Search for the cell housing the specified text and yield its (X, Y) center coordinate. 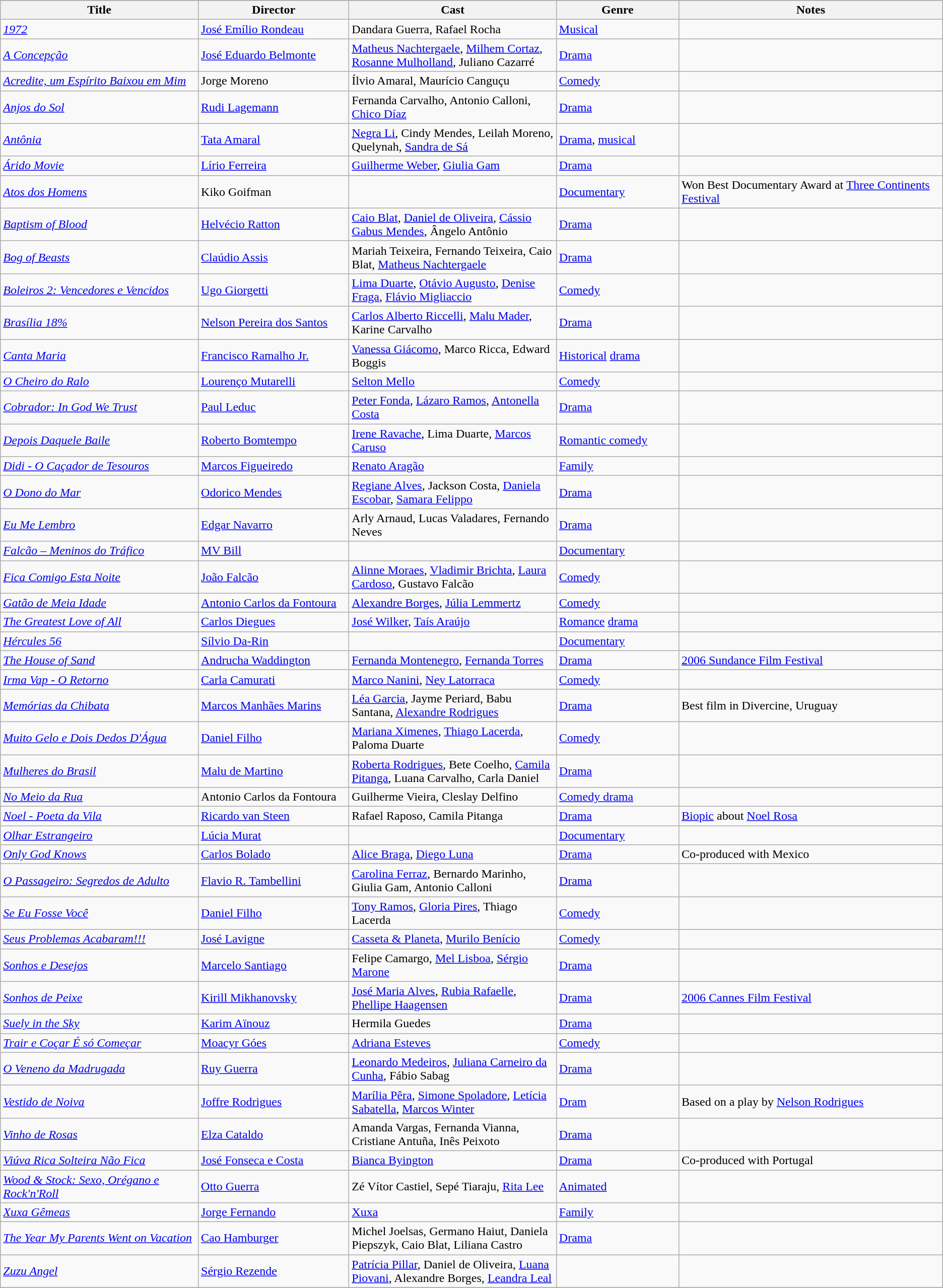
Ruy Guerra (274, 1068)
Sílvio Da-Rin (274, 641)
Adriana Esteves (452, 1043)
O Veneno da Madrugada (100, 1068)
Edgar Navarro (274, 525)
José Wilker, Taís Araújo (452, 622)
Flavio R. Tambellini (274, 880)
Marcelo Santiago (274, 965)
Vestido de Noiva (100, 1102)
Lourenço Mutarelli (274, 382)
Anjos do Sol (100, 107)
Carlos Diegues (274, 622)
Vanessa Giácomo, Marco Ricca, Edward Boggis (452, 355)
Brasília 18% (100, 322)
Mariana Ximenes, Thiago Lacerda, Paloma Duarte (452, 738)
Cast (452, 10)
Patrícia Pillar, Daniel de Oliveira, Luana Piovani, Alexandre Borges, Leandra Leal (452, 1271)
Marco Nanini, Ney Latorraca (452, 679)
Falcão – Meninos do Tráfico (100, 551)
Kirill Mikhanovsky (274, 998)
Elza Cataldo (274, 1134)
Eu Me Lembro (100, 525)
Trair e Coçar É só Começar (100, 1043)
Odorico Mendes (274, 492)
Casseta & Planeta, Murilo Benício (452, 939)
Co-produced with Mexico (811, 854)
José Lavigne (274, 939)
Dram (618, 1102)
Ricardo van Steen (274, 816)
Helvécio Ratton (274, 225)
Carolina Ferraz, Bernardo Marinho, Giulia Gam, Antonio Calloni (452, 880)
João Falcão (274, 577)
Suely in the Sky (100, 1024)
José Fonseca e Costa (274, 1160)
Alinne Moraes, Vladimir Brichta, Laura Cardoso, Gustavo Falcão (452, 577)
Seus Problemas Acabaram!!! (100, 939)
Marcos Manhães Marins (274, 705)
Cao Hamburger (274, 1239)
Zuzu Angel (100, 1271)
Renato Aragão (452, 466)
Title (100, 10)
Francisco Ramalho Jr. (274, 355)
Otto Guerra (274, 1186)
Viúva Rica Solteira Não Fica (100, 1160)
Acredite, um Espírito Baixou em Mim (100, 81)
Irene Ravache, Lima Duarte, Marcos Caruso (452, 440)
Roberta Rodrigues, Bete Coelho, Camila Pitanga, Luana Carvalho, Carla Daniel (452, 770)
Didi - O Caçador de Tesouros (100, 466)
José Maria Alves, Rubia Rafaelle, Phellipe Haagensen (452, 998)
Ílvio Amaral, Maurício Canguçu (452, 81)
Boleiros 2: Vencedores e Vencidos (100, 290)
Regiane Alves, Jackson Costa, Daniela Escobar, Samara Felippo (452, 492)
Amanda Vargas, Fernanda Vianna, Cristiane Antuña, Inês Peixoto (452, 1134)
Marília Pêra, Simone Spoladore, Letícia Sabatella, Marcos Winter (452, 1102)
Selton Mello (452, 382)
Director (274, 10)
Musical (618, 29)
Won Best Documentary Award at Three Continents Festival (811, 191)
Roberto Bomtempo (274, 440)
Zé Vítor Castiel, Sepé Tiaraju, Rita Lee (452, 1186)
Ugo Giorgetti (274, 290)
Nelson Pereira dos Santos (274, 322)
Xuxa Gêmeas (100, 1212)
Alice Braga, Diego Luna (452, 854)
Gatão de Meia Idade (100, 603)
Canta Maria (100, 355)
Guilherme Weber, Giulia Gam (452, 166)
2006 Cannes Film Festival (811, 998)
Joffre Rodrigues (274, 1102)
Kiko Goifman (274, 191)
Sérgio Rezende (274, 1271)
2006 Sundance Film Festival (811, 660)
Historical drama (618, 355)
Fernanda Montenegro, Fernanda Torres (452, 660)
Wood & Stock: Sexo, Orégano e Rock'n'Roll (100, 1186)
Paul Leduc (274, 408)
Matheus Nachtergaele, Milhem Cortaz, Rosanne Mulholland, Juliano Cazarré (452, 55)
Notes (811, 10)
Comedy drama (618, 797)
Peter Fonda, Lázaro Ramos, Antonella Costa (452, 408)
Co-produced with Portugal (811, 1160)
Carla Camurati (274, 679)
Alexandre Borges, Júlia Lemmertz (452, 603)
Genre (618, 10)
Memórias da Chibata (100, 705)
Sonhos de Peixe (100, 998)
O Dono do Mar (100, 492)
Léa Garcia, Jayme Periard, Babu Santana, Alexandre Rodrigues (452, 705)
Michel Joelsas, Germano Haiut, Daniela Piepszyk, Caio Blat, Liliana Castro (452, 1239)
O Cheiro do Ralo (100, 382)
José Eduardo Belmonte (274, 55)
Antônia (100, 140)
The House of Sand (100, 660)
Fica Comigo Esta Noite (100, 577)
Rudi Lagemann (274, 107)
Baptism of Blood (100, 225)
Malu de Martino (274, 770)
Bianca Byington (452, 1160)
Depois Daquele Baile (100, 440)
Irma Vap - O Retorno (100, 679)
Vinho de Rosas (100, 1134)
Sonhos e Desejos (100, 965)
Carlos Alberto Riccelli, Malu Mader, Karine Carvalho (452, 322)
José Emílio Rondeau (274, 29)
The Year My Parents Went on Vacation (100, 1239)
Rafael Raposo, Camila Pitanga (452, 816)
Negra Li, Cindy Mendes, Leilah Moreno, Quelynah, Sandra de Sá (452, 140)
Bog of Beasts (100, 257)
A Concepção (100, 55)
Claúdio Assis (274, 257)
Dandara Guerra, Rafael Rocha (452, 29)
Based on a play by Nelson Rodrigues (811, 1102)
Mariah Teixeira, Fernando Teixeira, Caio Blat, Matheus Nachtergaele (452, 257)
Biopic about Noel Rosa (811, 816)
The Greatest Love of All (100, 622)
Only God Knows (100, 854)
Guilherme Vieira, Cleslay Delfino (452, 797)
Hércules 56 (100, 641)
Karim Aïnouz (274, 1024)
Romance drama (618, 622)
Lúcia Murat (274, 835)
Andrucha Waddington (274, 660)
No Meio da Rua (100, 797)
Hermila Guedes (452, 1024)
Olhar Estrangeiro (100, 835)
Mulheres do Brasil (100, 770)
Tony Ramos, Gloria Pires, Thiago Lacerda (452, 913)
Arly Arnaud, Lucas Valadares, Fernando Neves (452, 525)
Tata Amaral (274, 140)
Se Eu Fosse Você (100, 913)
Caio Blat, Daniel de Oliveira, Cássio Gabus Mendes, Ângelo Antônio (452, 225)
Animated (618, 1186)
Marcos Figueiredo (274, 466)
Jorge Fernando (274, 1212)
Lima Duarte, Otávio Augusto, Denise Fraga, Flávio Migliaccio (452, 290)
Cobrador: In God We Trust (100, 408)
Atos dos Homens (100, 191)
1972 (100, 29)
O Passageiro: Segredos de Adulto (100, 880)
Lírio Ferreira (274, 166)
Xuxa (452, 1212)
Leonardo Medeiros, Juliana Carneiro da Cunha, Fábio Sabag (452, 1068)
Muito Gelo e Dois Dedos D'Água (100, 738)
Moacyr Góes (274, 1043)
Árido Movie (100, 166)
Fernanda Carvalho, Antonio Calloni, Chico Díaz (452, 107)
Noel - Poeta da Vila (100, 816)
Best film in Divercine, Uruguay (811, 705)
Carlos Bolado (274, 854)
Jorge Moreno (274, 81)
Felipe Camargo, Mel Lisboa, Sérgio Marone (452, 965)
Romantic comedy (618, 440)
Drama, musical (618, 140)
MV Bill (274, 551)
